Locate the cell with the specified text and output its [x, y] center coordinate. 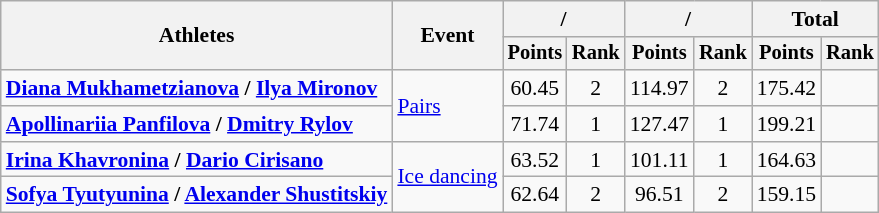
Total [816, 19]
96.51 [660, 195]
60.45 [535, 88]
Apollinariia Panfilova / Dmitry Rylov [197, 124]
Ice dancing [447, 178]
Sofya Tyutyunina / Alexander Shustitskiy [197, 195]
159.15 [786, 195]
62.64 [535, 195]
164.63 [786, 160]
199.21 [786, 124]
Irina Khavronina / Dario Cirisano [197, 160]
Pairs [447, 106]
71.74 [535, 124]
101.11 [660, 160]
Event [447, 36]
Athletes [197, 36]
Diana Mukhametzianova / Ilya Mironov [197, 88]
175.42 [786, 88]
114.97 [660, 88]
63.52 [535, 160]
127.47 [660, 124]
